Locate the cell with the specified text and output its [x, y] center coordinate. 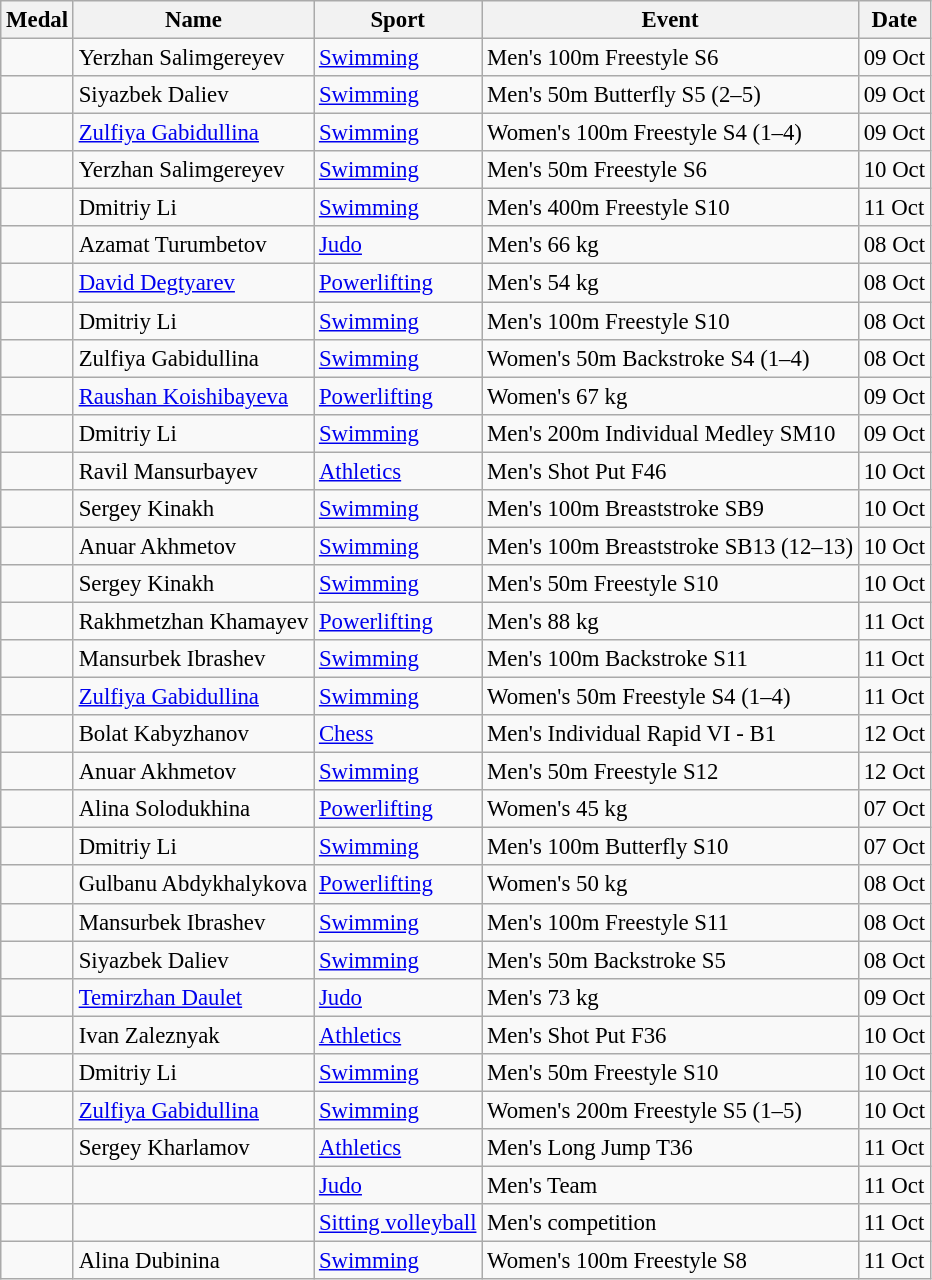
Sport [398, 20]
Men's Team [670, 1185]
Men's 100m Breaststroke SB13 (12–13) [670, 546]
Men's 66 kg [670, 245]
Rakhmetzhan Khamayev [193, 621]
Men's 200m Individual Medley SM10 [670, 433]
Azamat Turumbetov [193, 245]
Women's 50m Backstroke S4 (1–4) [670, 358]
Men's 100m Breaststroke SB9 [670, 509]
Men's Long Jump T36 [670, 1148]
Men's Individual Rapid VI - B1 [670, 734]
Women's 50 kg [670, 885]
Medal [38, 20]
Men's 100m Backstroke S11 [670, 659]
Men's 100m Freestyle S10 [670, 321]
Sitting volleyball [398, 1223]
Women's 50m Freestyle S4 (1–4) [670, 697]
Men's 73 kg [670, 997]
Men's 100m Butterfly S10 [670, 847]
Men's 50m Freestyle S6 [670, 170]
Bolat Kabyzhanov [193, 734]
Women's 200m Freestyle S5 (1–5) [670, 1110]
Women's 67 kg [670, 396]
Men's 100m Freestyle S11 [670, 922]
Sergey Kharlamov [193, 1148]
Date [894, 20]
Men's 400m Freestyle S10 [670, 208]
Women's 100m Freestyle S4 (1–4) [670, 133]
Alina Solodukhina [193, 809]
Event [670, 20]
Raushan Koishibayeva [193, 396]
Women's 45 kg [670, 809]
Men's 50m Freestyle S12 [670, 772]
Men's 100m Freestyle S6 [670, 58]
Name [193, 20]
Men's Shot Put F36 [670, 1035]
Men's 50m Butterfly S5 (2–5) [670, 95]
Alina Dubinina [193, 1261]
Gulbanu Abdykhalykova [193, 885]
Men's 54 kg [670, 283]
Men's competition [670, 1223]
Men's 50m Backstroke S5 [670, 960]
Men's 88 kg [670, 621]
Temirzhan Daulet [193, 997]
David Degtyarev [193, 283]
Men's Shot Put F46 [670, 471]
Ravil Mansurbayev [193, 471]
Chess [398, 734]
Ivan Zaleznyak [193, 1035]
Women's 100m Freestyle S8 [670, 1261]
